Find where the given text appears and provide that cell's center as [x, y] coordinate. 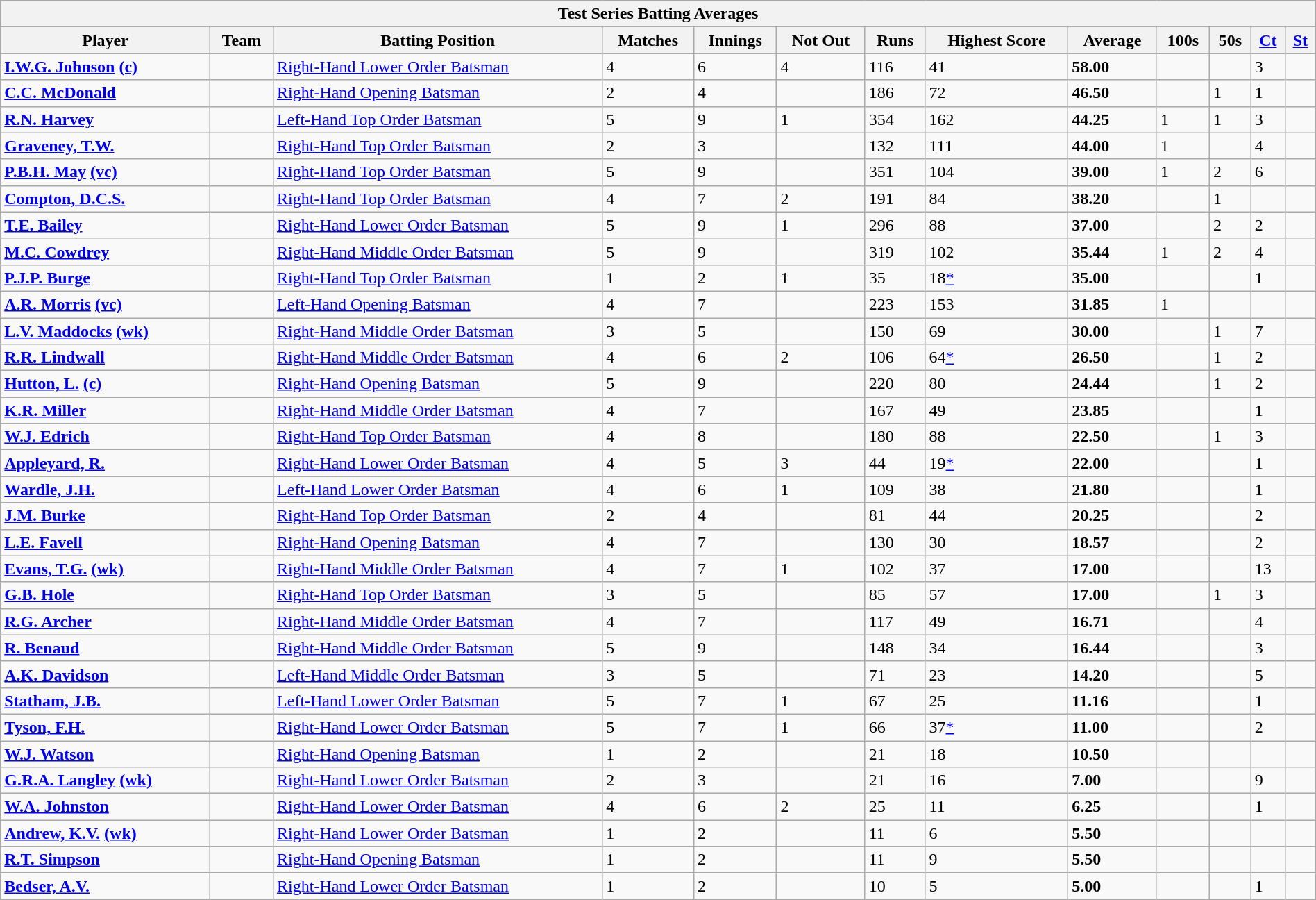
16.44 [1113, 648]
Wardle, J.H. [106, 490]
104 [997, 172]
38.20 [1113, 199]
111 [997, 146]
37* [997, 727]
10 [895, 886]
Not Out [820, 40]
220 [895, 384]
50s [1230, 40]
296 [895, 225]
R.N. Harvey [106, 119]
31.85 [1113, 304]
18* [997, 278]
35 [895, 278]
Compton, D.C.S. [106, 199]
116 [895, 67]
A.K. Davidson [106, 674]
21.80 [1113, 490]
R.T. Simpson [106, 860]
Player [106, 40]
Graveney, T.W. [106, 146]
W.J. Edrich [106, 437]
20.25 [1113, 516]
L.V. Maddocks (wk) [106, 331]
G.R.A. Langley (wk) [106, 781]
106 [895, 358]
223 [895, 304]
38 [997, 490]
Bedser, A.V. [106, 886]
Appleyard, R. [106, 463]
167 [895, 410]
354 [895, 119]
18.57 [1113, 542]
Batting Position [438, 40]
186 [895, 93]
R.G. Archer [106, 622]
6.25 [1113, 807]
Evans, T.G. (wk) [106, 569]
14.20 [1113, 674]
30 [997, 542]
153 [997, 304]
39.00 [1113, 172]
L.E. Favell [106, 542]
319 [895, 251]
117 [895, 622]
A.R. Morris (vc) [106, 304]
R. Benaud [106, 648]
19* [997, 463]
Tyson, F.H. [106, 727]
109 [895, 490]
10.50 [1113, 753]
Left-Hand Middle Order Batsman [438, 674]
44.00 [1113, 146]
Innings [736, 40]
130 [895, 542]
I.W.G. Johnson (c) [106, 67]
69 [997, 331]
16.71 [1113, 622]
58.00 [1113, 67]
W.A. Johnston [106, 807]
84 [997, 199]
37.00 [1113, 225]
P.B.H. May (vc) [106, 172]
23.85 [1113, 410]
150 [895, 331]
J.M. Burke [106, 516]
34 [997, 648]
Left-Hand Top Order Batsman [438, 119]
C.C. McDonald [106, 93]
35.44 [1113, 251]
37 [997, 569]
Matches [648, 40]
67 [895, 701]
162 [997, 119]
Left-Hand Opening Batsman [438, 304]
71 [895, 674]
M.C. Cowdrey [106, 251]
23 [997, 674]
22.00 [1113, 463]
W.J. Watson [106, 753]
41 [997, 67]
11.00 [1113, 727]
R.R. Lindwall [106, 358]
148 [895, 648]
64* [997, 358]
26.50 [1113, 358]
22.50 [1113, 437]
13 [1267, 569]
24.44 [1113, 384]
5.00 [1113, 886]
180 [895, 437]
G.B. Hole [106, 595]
Runs [895, 40]
30.00 [1113, 331]
Team [242, 40]
T.E. Bailey [106, 225]
18 [997, 753]
Highest Score [997, 40]
Statham, J.B. [106, 701]
Ct [1267, 40]
35.00 [1113, 278]
72 [997, 93]
Andrew, K.V. (wk) [106, 833]
16 [997, 781]
44.25 [1113, 119]
Test Series Batting Averages [658, 14]
46.50 [1113, 93]
K.R. Miller [106, 410]
57 [997, 595]
132 [895, 146]
P.J.P. Burge [106, 278]
8 [736, 437]
7.00 [1113, 781]
100s [1183, 40]
66 [895, 727]
191 [895, 199]
81 [895, 516]
Hutton, L. (c) [106, 384]
351 [895, 172]
11.16 [1113, 701]
85 [895, 595]
St [1300, 40]
Average [1113, 40]
80 [997, 384]
